Output the (x, y) coordinate of the center of the cell containing the given text.  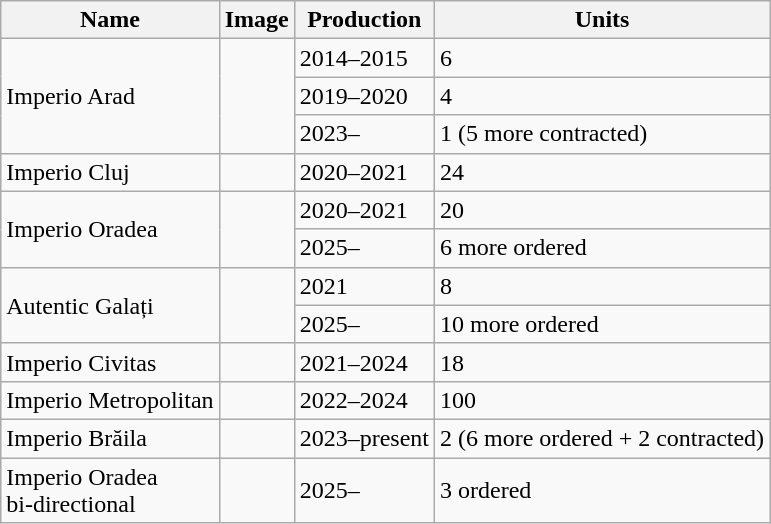
Production (364, 20)
Autentic Galați (110, 305)
100 (602, 400)
2019–2020 (364, 96)
Imperio Oradeabi-directional (110, 490)
2021–2024 (364, 362)
2022–2024 (364, 400)
2014–2015 (364, 58)
2023–present (364, 438)
24 (602, 172)
2021 (364, 286)
3 ordered (602, 490)
Imperio Arad (110, 96)
6 (602, 58)
18 (602, 362)
Imperio Oradea (110, 229)
Name (110, 20)
2023– (364, 134)
Imperio Brăila (110, 438)
2 (6 more ordered + 2 contracted) (602, 438)
10 more ordered (602, 324)
Imperio Cluj (110, 172)
6 more ordered (602, 248)
Image (256, 20)
Imperio Metropolitan (110, 400)
4 (602, 96)
Imperio Civitas (110, 362)
8 (602, 286)
Units (602, 20)
20 (602, 210)
1 (5 more contracted) (602, 134)
